Return the (x, y) coordinate for the center point of the cell that contains the specified text.  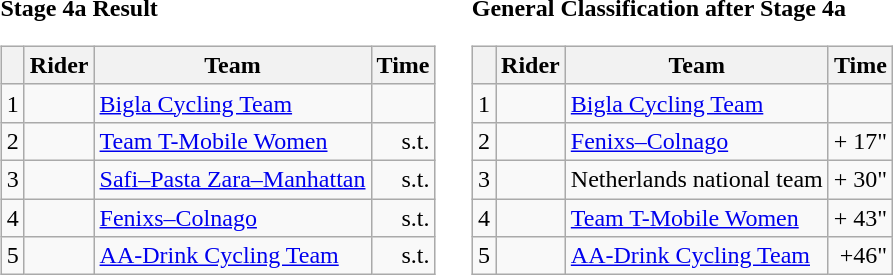
+ 30" (860, 179)
Safi–Pasta Zara–Manhattan (232, 179)
+ 43" (860, 217)
+ 17" (860, 141)
Netherlands national team (696, 179)
+46" (860, 256)
